Capture the cell that displays the provided text and extract its [X, Y] central coordinate. 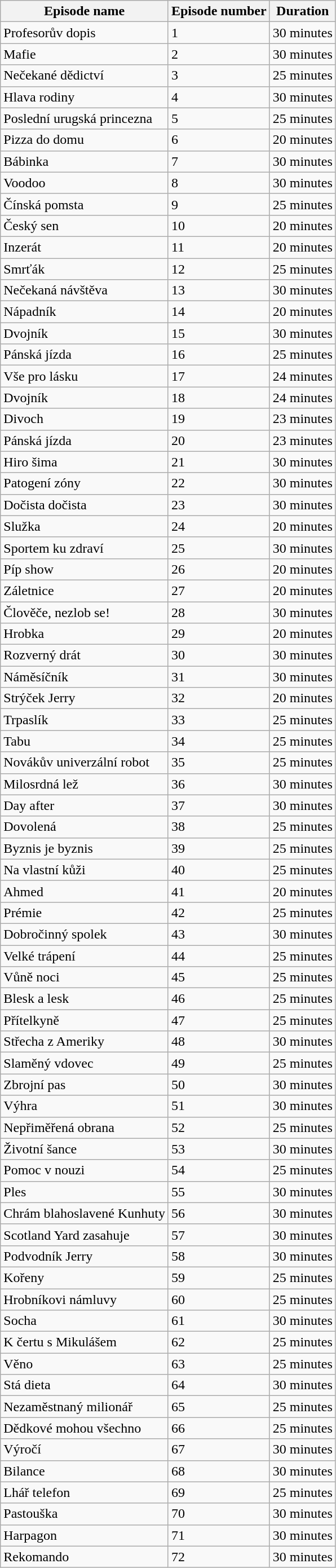
Hrobka [85, 634]
Hiro šima [85, 462]
47 [219, 1020]
Novákův univerzální robot [85, 763]
41 [219, 891]
26 [219, 569]
58 [219, 1256]
66 [219, 1428]
31 [219, 677]
Pomoc v nouzi [85, 1170]
Smrťák [85, 269]
36 [219, 784]
Střecha z Ameriky [85, 1042]
Tabu [85, 741]
Day after [85, 805]
17 [219, 376]
Milosrdná lež [85, 784]
48 [219, 1042]
11 [219, 247]
43 [219, 934]
Náměsíčník [85, 677]
32 [219, 698]
Pastouška [85, 1514]
Dědkové mohou všechno [85, 1428]
Poslední urugská princezna [85, 118]
65 [219, 1407]
64 [219, 1385]
Chrám blahoslavené Kunhuty [85, 1213]
56 [219, 1213]
15 [219, 333]
Podvodník Jerry [85, 1256]
57 [219, 1235]
38 [219, 827]
Nečekané dědictví [85, 76]
Slaměný vdovec [85, 1063]
3 [219, 76]
4 [219, 97]
55 [219, 1192]
Výhra [85, 1106]
Píp show [85, 569]
14 [219, 312]
Trpaslík [85, 720]
42 [219, 913]
33 [219, 720]
30 [219, 655]
Inzerát [85, 247]
Ples [85, 1192]
Výročí [85, 1450]
22 [219, 483]
6 [219, 140]
60 [219, 1299]
46 [219, 999]
Kořeny [85, 1278]
27 [219, 591]
Životní šance [85, 1149]
45 [219, 977]
Záletnice [85, 591]
Na vlastní kůži [85, 870]
62 [219, 1342]
24 [219, 526]
19 [219, 419]
Voodoo [85, 183]
2 [219, 54]
Patogení zóny [85, 483]
67 [219, 1450]
7 [219, 161]
68 [219, 1471]
Přítelkyně [85, 1020]
Scotland Yard zasahuje [85, 1235]
Lhář telefon [85, 1492]
16 [219, 355]
Socha [85, 1321]
34 [219, 741]
Čínská pomsta [85, 204]
54 [219, 1170]
Stá dieta [85, 1385]
Episode number [219, 11]
Nepřiměřená obrana [85, 1127]
12 [219, 269]
Dobročinný spolek [85, 934]
5 [219, 118]
Byznis je byznis [85, 848]
Služka [85, 526]
Nápadník [85, 312]
Prémie [85, 913]
10 [219, 226]
Hrobníkovi námluvy [85, 1299]
21 [219, 462]
44 [219, 956]
Blesk a lesk [85, 999]
Ahmed [85, 891]
61 [219, 1321]
50 [219, 1085]
Mafie [85, 54]
28 [219, 612]
Vše pro lásku [85, 376]
59 [219, 1278]
70 [219, 1514]
Sportem ku zdraví [85, 548]
53 [219, 1149]
49 [219, 1063]
18 [219, 398]
39 [219, 848]
Český sen [85, 226]
71 [219, 1535]
Profesorův dopis [85, 33]
K čertu s Mikulášem [85, 1342]
Episode name [85, 11]
Pizza do domu [85, 140]
Velké trápení [85, 956]
40 [219, 870]
Nezaměstnaný milionář [85, 1407]
72 [219, 1557]
Zbrojní pas [85, 1085]
1 [219, 33]
69 [219, 1492]
Nečekaná návštěva [85, 290]
Dočista dočista [85, 505]
8 [219, 183]
Člověče, nezlob se! [85, 612]
Vůně noci [85, 977]
Bilance [85, 1471]
Dovolená [85, 827]
Divoch [85, 419]
23 [219, 505]
51 [219, 1106]
25 [219, 548]
Bábinka [85, 161]
Duration [302, 11]
37 [219, 805]
Rozverný drát [85, 655]
Hlava rodiny [85, 97]
20 [219, 441]
Věno [85, 1364]
13 [219, 290]
Strýček Jerry [85, 698]
Rekomando [85, 1557]
52 [219, 1127]
35 [219, 763]
9 [219, 204]
29 [219, 634]
Harpagon [85, 1535]
63 [219, 1364]
